Scan for the cell matching the given text and deliver its [x, y] coordinate at center. 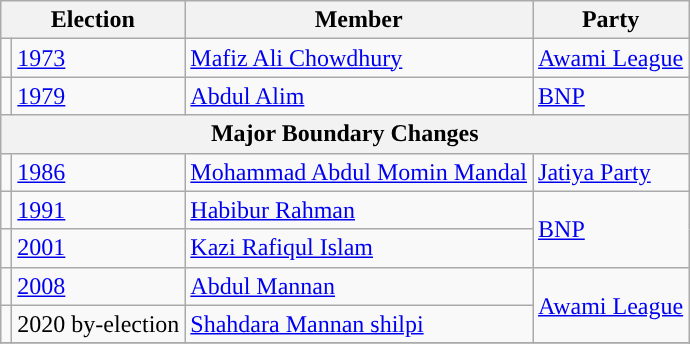
1991 [98, 210]
Election [93, 20]
Kazi Rafiqul Islam [359, 248]
Abdul Mannan [359, 286]
1973 [98, 58]
Major Boundary Changes [345, 134]
Party [611, 20]
1986 [98, 172]
Abdul Alim [359, 96]
Mohammad Abdul Momin Mandal [359, 172]
Jatiya Party [611, 172]
Shahdara Mannan shilpi [359, 324]
Habibur Rahman [359, 210]
Mafiz Ali Chowdhury [359, 58]
2020 by-election [98, 324]
2001 [98, 248]
2008 [98, 286]
1979 [98, 96]
Member [359, 20]
